Provide the [x, y] coordinate of the cell's center where the given text is located.  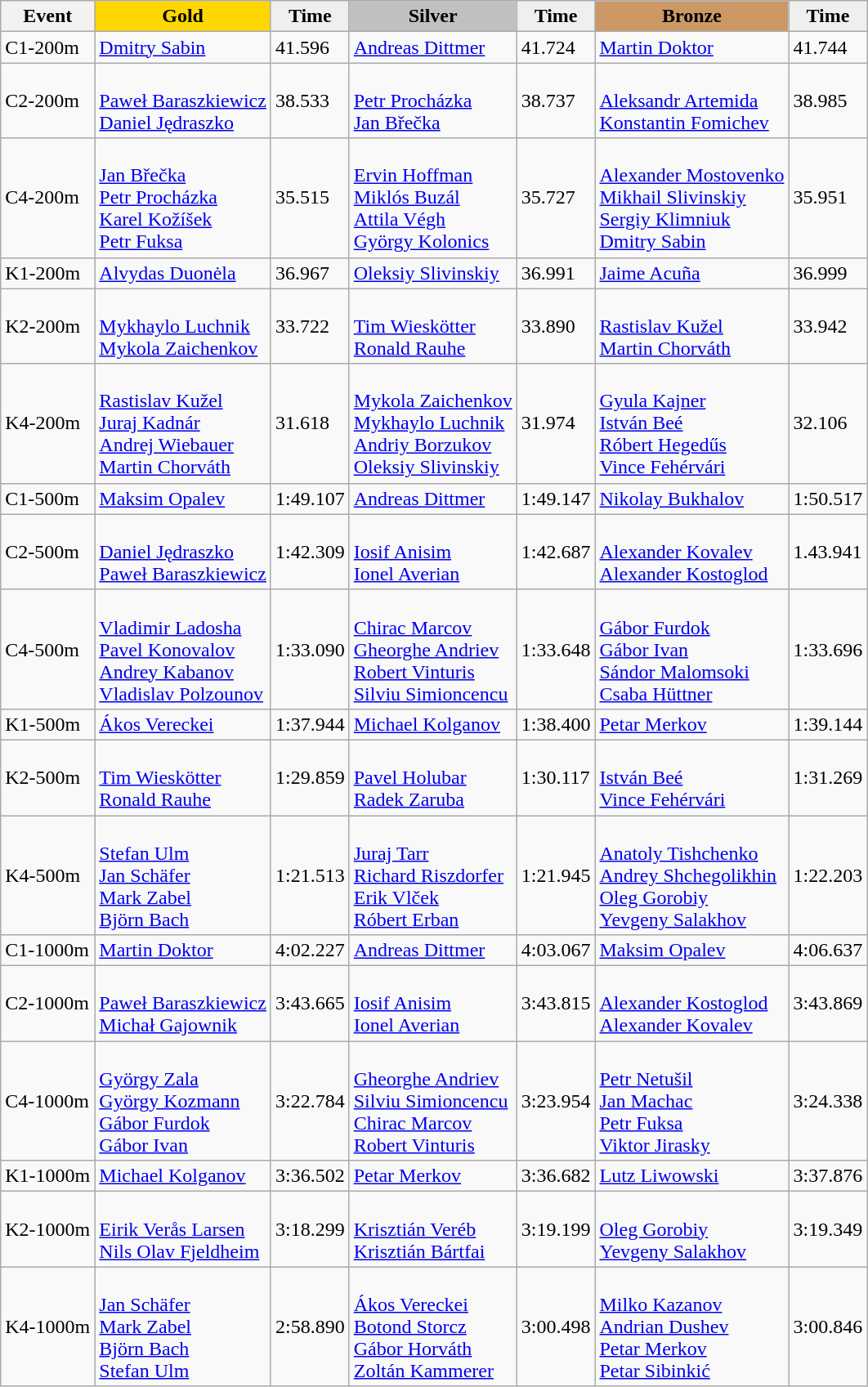
Petr NetušilJan MachacPetr FuksaViktor Jirasky [691, 1101]
Oleksiy Slivinskiy [433, 273]
4:02.227 [310, 951]
35.515 [310, 198]
31.974 [556, 423]
3:00.846 [828, 1327]
Gábor FurdokGábor IvanSándor MalomsokiCsaba Hüttner [691, 649]
1:33.696 [828, 649]
35.727 [556, 198]
Gold [183, 16]
C1-500m [47, 499]
C2-1000m [47, 1004]
Alexander KovalevAlexander Kostoglod [691, 552]
Paweł BaraszkiewiczMichał Gajownik [183, 1004]
33.942 [828, 326]
Gheorghe AndrievSilviu SimioncencuChirac MarcovRobert Vinturis [433, 1101]
36.967 [310, 273]
K1-500m [47, 724]
1:42.687 [556, 552]
Chirac MarcovGheorghe AndrievRobert VinturisSilviu Simioncencu [433, 649]
1:49.147 [556, 499]
C1-200m [47, 47]
K2-1000m [47, 1229]
István BeéVince Fehérvári [691, 777]
C2-200m [47, 101]
1:33.648 [556, 649]
C1-1000m [47, 951]
Paweł BaraszkiewiczDaniel Jędraszko [183, 101]
Jaime Acuña [691, 273]
Vladimir LadoshaPavel KonovalovAndrey KabanovVladislav Polzounov [183, 649]
3:22.784 [310, 1101]
4:06.637 [828, 951]
Dmitry Sabin [183, 47]
1:33.090 [310, 649]
K1-1000m [47, 1176]
41.596 [310, 47]
Milko KazanovAndrian DushevPetar MerkovPetar Sibinkić [691, 1327]
Mykola ZaichenkovMykhaylo LuchnikAndriy BorzukovOleksiy Slivinskiy [433, 423]
38.985 [828, 101]
Oleg GorobiyYevgeny Salakhov [691, 1229]
3:43.869 [828, 1004]
Ervin HoffmanMiklós BuzálAttila VéghGyörgy Kolonics [433, 198]
41.744 [828, 47]
36.991 [556, 273]
3:37.876 [828, 1176]
Aleksandr ArtemidaKonstantin Fomichev [691, 101]
Mykhaylo LuchnikMykola Zaichenkov [183, 326]
K2-500m [47, 777]
Pavel HolubarRadek Zaruba [433, 777]
1.43.941 [828, 552]
1:37.944 [310, 724]
Stefan UlmJan SchäferMark ZabelBjörn Bach [183, 875]
Bronze [691, 16]
1:50.517 [828, 499]
Petr ProcházkaJan Břečka [433, 101]
1:31.269 [828, 777]
1:38.400 [556, 724]
38.737 [556, 101]
2:58.890 [310, 1327]
3:23.954 [556, 1101]
3:19.349 [828, 1229]
Lutz Liwowski [691, 1176]
Jan BřečkaPetr ProcházkaKarel KožíšekPetr Fuksa [183, 198]
1:49.107 [310, 499]
1:42.309 [310, 552]
Silver [433, 16]
3:24.338 [828, 1101]
Rastislav KuželJuraj KadnárAndrej WiebauerMartin Chorváth [183, 423]
Daniel JędraszkoPaweł Baraszkiewicz [183, 552]
Nikolay Bukhalov [691, 499]
41.724 [556, 47]
C2-500m [47, 552]
3:00.498 [556, 1327]
K4-200m [47, 423]
1:21.945 [556, 875]
1:22.203 [828, 875]
Ákos VereckeiBotond StorczGábor HorváthZoltán Kammerer [433, 1327]
K1-200m [47, 273]
33.890 [556, 326]
3:43.815 [556, 1004]
38.533 [310, 101]
K4-500m [47, 875]
Rastislav KuželMartin Chorváth [691, 326]
3:43.665 [310, 1004]
György ZalaGyörgy KozmannGábor FurdokGábor Ivan [183, 1101]
Alexander MostovenkoMikhail SlivinskiySergiy KlimniukDmitry Sabin [691, 198]
C4-200m [47, 198]
1:30.117 [556, 777]
3:19.199 [556, 1229]
32.106 [828, 423]
Jan SchäferMark ZabelBjörn BachStefan Ulm [183, 1327]
Krisztián VerébKrisztián Bártfai [433, 1229]
36.999 [828, 273]
K2-200m [47, 326]
Alvydas Duonėla [183, 273]
Gyula KajnerIstván BeéRóbert HegedűsVince Fehérvári [691, 423]
Anatoly TishchenkoAndrey ShchegolikhinOleg GorobiyYevgeny Salakhov [691, 875]
4:03.067 [556, 951]
3:18.299 [310, 1229]
1:29.859 [310, 777]
3:36.502 [310, 1176]
Ákos Vereckei [183, 724]
1:21.513 [310, 875]
1:39.144 [828, 724]
31.618 [310, 423]
Juraj TarrRichard RiszdorferErik VlčekRóbert Erban [433, 875]
Eirik Verås LarsenNils Olav Fjeldheim [183, 1229]
Event [47, 16]
Alexander KostoglodAlexander Kovalev [691, 1004]
K4-1000m [47, 1327]
3:36.682 [556, 1176]
35.951 [828, 198]
33.722 [310, 326]
C4-500m [47, 649]
C4-1000m [47, 1101]
